From the cell containing the given text, extract its center point as [X, Y] coordinate. 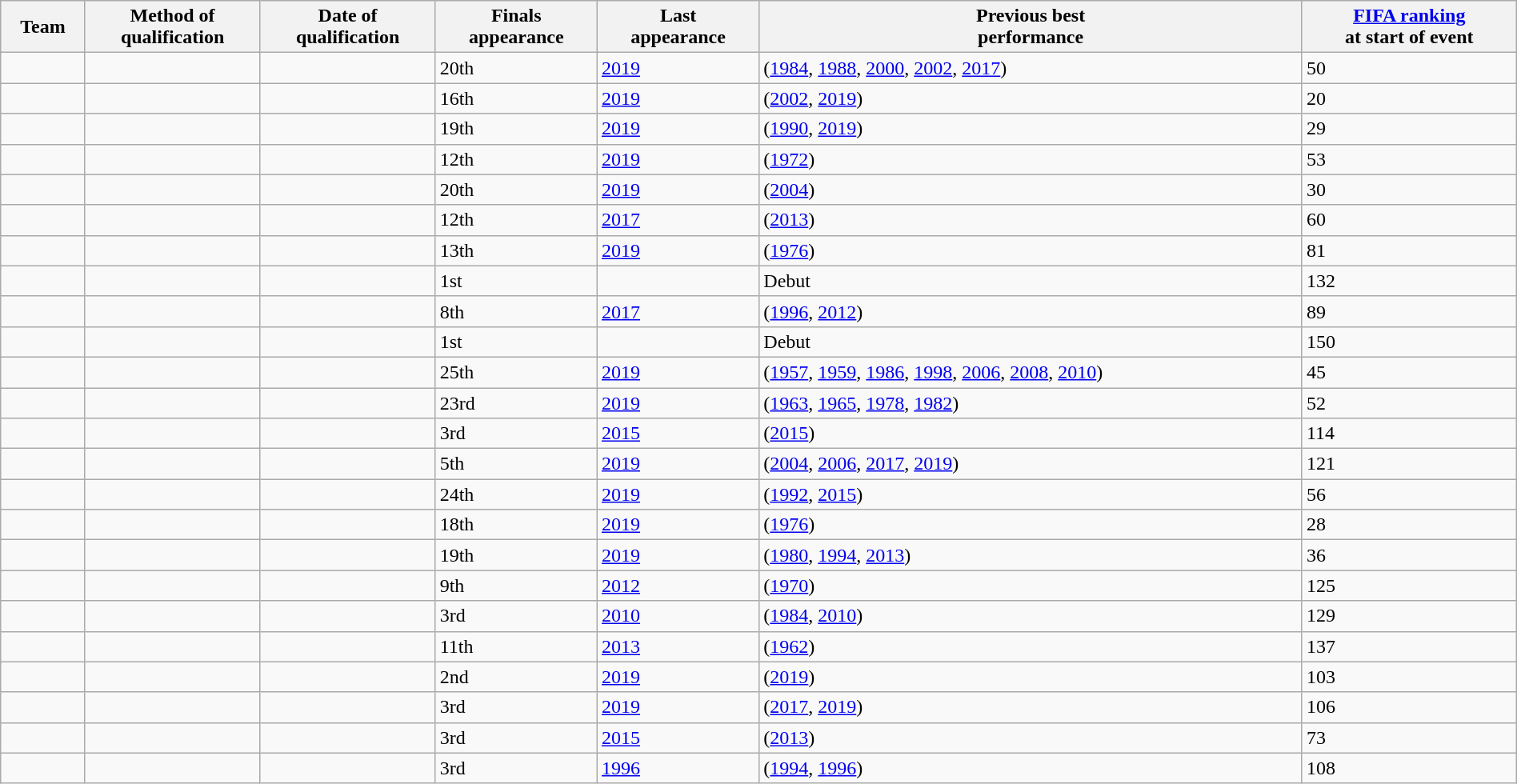
(2015) [1031, 434]
(1962) [1031, 646]
20 [1409, 98]
(1994, 1996) [1031, 768]
24th [516, 494]
Date ofqualification [347, 27]
2010 [678, 616]
108 [1409, 768]
(2002, 2019) [1031, 98]
Previous bestperformance [1031, 27]
23rd [516, 402]
106 [1409, 707]
(1996, 2012) [1031, 311]
(1984, 1988, 2000, 2002, 2017) [1031, 68]
103 [1409, 677]
18th [516, 525]
60 [1409, 220]
52 [1409, 402]
28 [1409, 525]
(1970) [1031, 586]
121 [1409, 464]
53 [1409, 159]
(1963, 1965, 1978, 1982) [1031, 402]
129 [1409, 616]
45 [1409, 372]
16th [516, 98]
Team [43, 27]
81 [1409, 250]
(1972) [1031, 159]
FIFA rankingat start of event [1409, 27]
(2019) [1031, 677]
125 [1409, 586]
29 [1409, 129]
Lastappearance [678, 27]
2nd [516, 677]
Finalsappearance [516, 27]
9th [516, 586]
2012 [678, 586]
150 [1409, 342]
(1957, 1959, 1986, 1998, 2006, 2008, 2010) [1031, 372]
(1990, 2019) [1031, 129]
(2017, 2019) [1031, 707]
89 [1409, 311]
(1980, 1994, 2013) [1031, 555]
8th [516, 311]
114 [1409, 434]
132 [1409, 281]
1996 [678, 768]
11th [516, 646]
(2004) [1031, 190]
Method ofqualification [173, 27]
50 [1409, 68]
2013 [678, 646]
(1984, 2010) [1031, 616]
25th [516, 372]
36 [1409, 555]
30 [1409, 190]
56 [1409, 494]
(2004, 2006, 2017, 2019) [1031, 464]
73 [1409, 738]
13th [516, 250]
5th [516, 464]
137 [1409, 646]
(1992, 2015) [1031, 494]
